From the cell containing the given text, extract its center point as [x, y] coordinate. 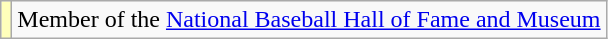
Member of the National Baseball Hall of Fame and Museum [309, 20]
